Pinpoint the cell where the given text exists, returning its [X, Y] midpoint coordinate. 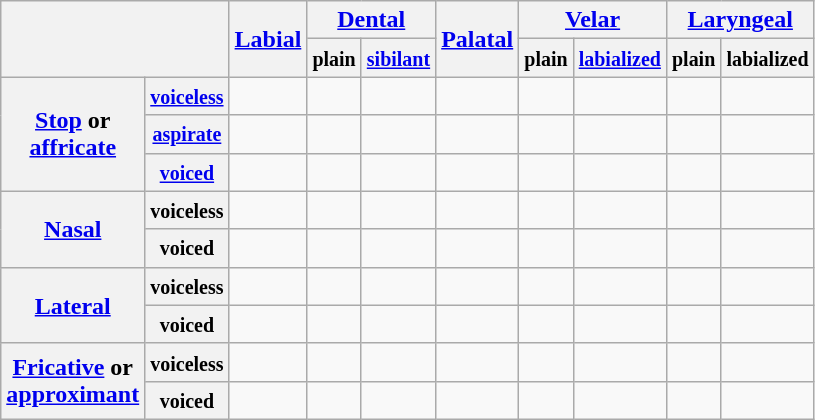
aspirate [187, 134]
Laryngeal [740, 20]
Palatal [478, 39]
Lateral [73, 305]
Dental [372, 20]
sibilant [398, 58]
Labial [268, 39]
Stop oraffricate [73, 134]
Velar [593, 20]
Fricative orapproximant [73, 381]
Nasal [73, 229]
